Provide the [X, Y] coordinate of the cell's center where the given text is located.  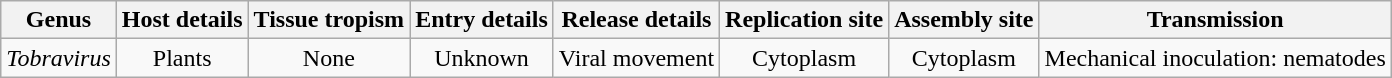
Replication site [804, 20]
Tobravirus [59, 58]
Release details [636, 20]
Plants [182, 58]
Tissue tropism [329, 20]
Mechanical inoculation: nematodes [1215, 58]
None [329, 58]
Genus [59, 20]
Entry details [482, 20]
Transmission [1215, 20]
Unknown [482, 58]
Host details [182, 20]
Viral movement [636, 58]
Assembly site [964, 20]
